Return the (x, y) coordinate for the center point of the cell that contains the specified text.  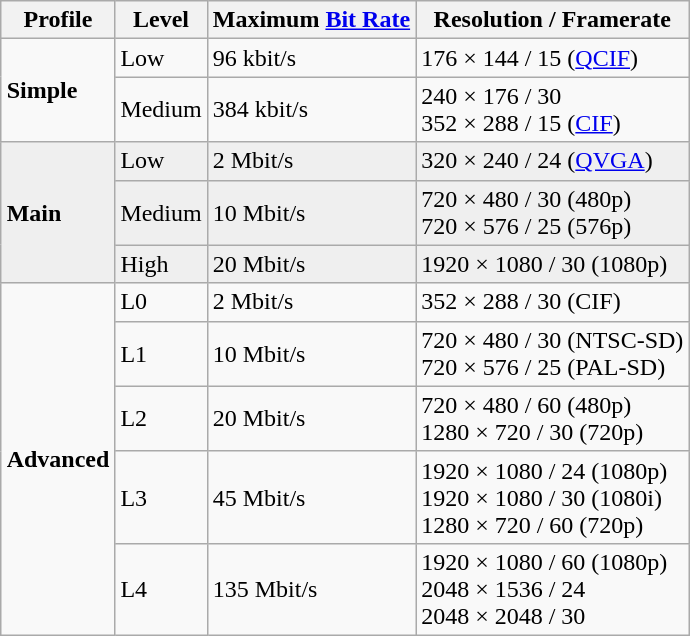
720 × 480 / 30 (480p)720 × 576 / 25 (576p) (552, 212)
720 × 480 / 30 (NTSC-SD)720 × 576 / 25 (PAL-SD) (552, 354)
176 × 144 / 15 (QCIF) (552, 58)
L0 (161, 302)
L3 (161, 497)
Simple (58, 90)
96 kbit/s (311, 58)
384 kbit/s (311, 110)
L2 (161, 418)
High (161, 264)
1920 × 1080 / 30 (1080p) (552, 264)
352 × 288 / 30 (CIF) (552, 302)
720 × 480 / 60 (480p)1280 × 720 / 30 (720p) (552, 418)
Level (161, 20)
320 × 240 / 24 (QVGA) (552, 161)
1920 × 1080 / 24 (1080p)1920 × 1080 / 30 (1080i)1280 × 720 / 60 (720p) (552, 497)
45 Mbit/s (311, 497)
240 × 176 / 30352 × 288 / 15 (CIF) (552, 110)
L4 (161, 589)
Maximum Bit Rate (311, 20)
1920 × 1080 / 60 (1080p)2048 × 1536 / 242048 × 2048 / 30 (552, 589)
135 Mbit/s (311, 589)
Advanced (58, 459)
Resolution / Framerate (552, 20)
Profile (58, 20)
L1 (161, 354)
Main (58, 212)
